Determine the (X, Y) coordinate at the center of the cell enclosing the given text.  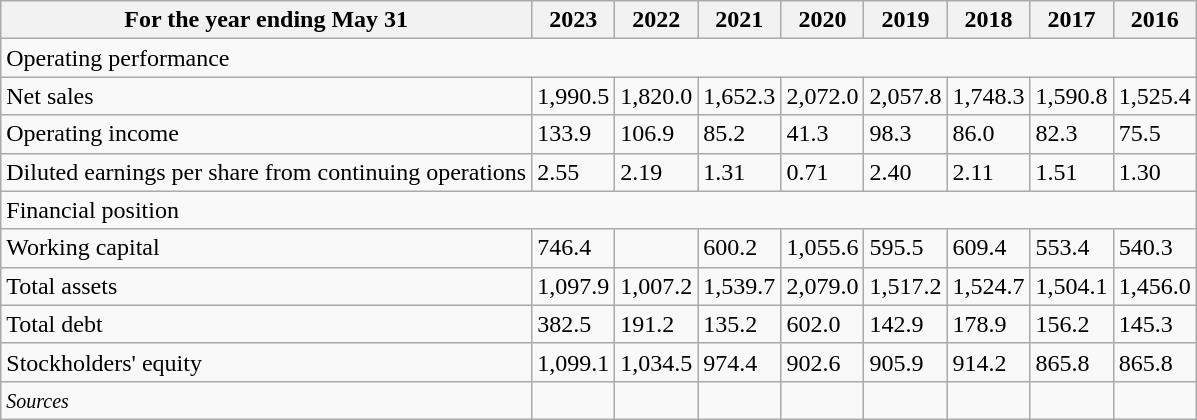
1,517.2 (906, 286)
135.2 (740, 324)
1.51 (1072, 172)
Working capital (266, 248)
85.2 (740, 134)
Stockholders' equity (266, 362)
974.4 (740, 362)
1,504.1 (1072, 286)
609.4 (988, 248)
98.3 (906, 134)
142.9 (906, 324)
2019 (906, 20)
2.40 (906, 172)
191.2 (656, 324)
86.0 (988, 134)
382.5 (574, 324)
75.5 (1154, 134)
1,820.0 (656, 96)
0.71 (822, 172)
1,097.9 (574, 286)
914.2 (988, 362)
For the year ending May 31 (266, 20)
1,099.1 (574, 362)
2.55 (574, 172)
2018 (988, 20)
133.9 (574, 134)
Operating income (266, 134)
2,072.0 (822, 96)
2020 (822, 20)
178.9 (988, 324)
Total debt (266, 324)
Sources (266, 400)
1,456.0 (1154, 286)
1,525.4 (1154, 96)
1,055.6 (822, 248)
905.9 (906, 362)
156.2 (1072, 324)
2017 (1072, 20)
2,057.8 (906, 96)
1,990.5 (574, 96)
Diluted earnings per share from continuing operations (266, 172)
2,079.0 (822, 286)
1,590.8 (1072, 96)
82.3 (1072, 134)
595.5 (906, 248)
41.3 (822, 134)
1.31 (740, 172)
902.6 (822, 362)
553.4 (1072, 248)
2021 (740, 20)
602.0 (822, 324)
540.3 (1154, 248)
1,539.7 (740, 286)
Operating performance (598, 58)
2023 (574, 20)
2016 (1154, 20)
Financial position (598, 210)
1.30 (1154, 172)
145.3 (1154, 324)
2022 (656, 20)
1,034.5 (656, 362)
600.2 (740, 248)
746.4 (574, 248)
1,524.7 (988, 286)
Net sales (266, 96)
2.11 (988, 172)
1,007.2 (656, 286)
1,748.3 (988, 96)
106.9 (656, 134)
Total assets (266, 286)
1,652.3 (740, 96)
2.19 (656, 172)
